Provide the [X, Y] coordinate of the cell's center where the given text is located.  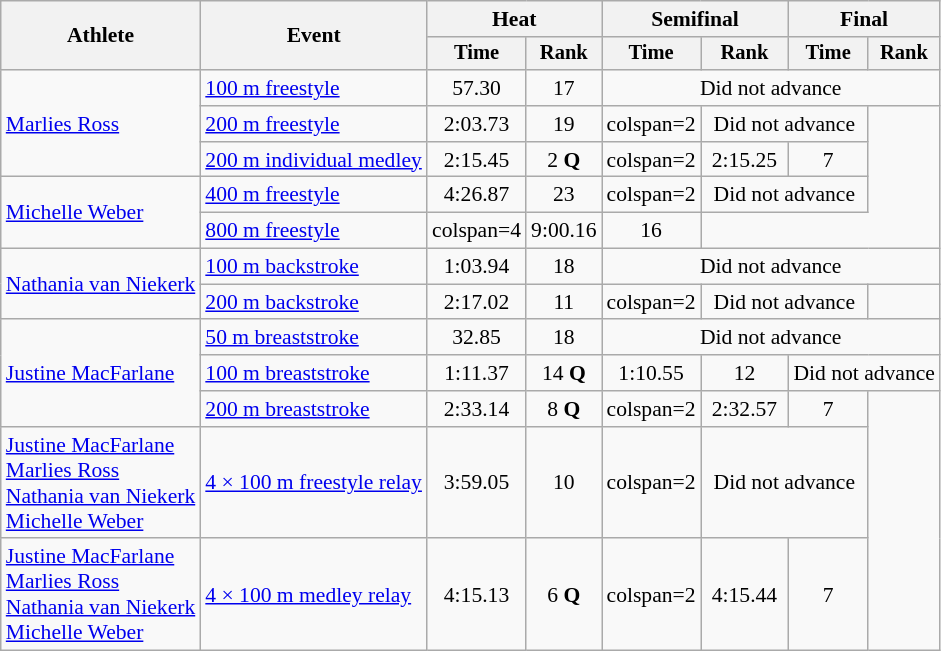
50 m breaststroke [314, 338]
11 [564, 302]
Justine MacFarlane [101, 374]
400 m freestyle [314, 195]
100 m breaststroke [314, 373]
200 m freestyle [314, 124]
800 m freestyle [314, 231]
4:15.44 [745, 595]
Event [314, 36]
100 m backstroke [314, 267]
10 [564, 483]
3:59.05 [476, 483]
Heat [514, 19]
200 m backstroke [314, 302]
2:17.02 [476, 302]
2:33.14 [476, 409]
2:32.57 [745, 409]
32.85 [476, 338]
4:26.87 [476, 195]
8 Q [564, 409]
16 [652, 231]
Athlete [101, 36]
4 × 100 m freestyle relay [314, 483]
colspan=4 [476, 231]
2:03.73 [476, 124]
200 m individual medley [314, 160]
4:15.13 [476, 595]
100 m freestyle [314, 88]
2:15.45 [476, 160]
1:03.94 [476, 267]
200 m breaststroke [314, 409]
4 × 100 m medley relay [314, 595]
Semifinal [696, 19]
19 [564, 124]
Final [864, 19]
1:11.37 [476, 373]
2 Q [564, 160]
2:15.25 [745, 160]
9:00.16 [564, 231]
Marlies Ross [101, 124]
14 Q [564, 373]
Nathania van Niekerk [101, 284]
12 [745, 373]
Michelle Weber [101, 212]
6 Q [564, 595]
57.30 [476, 88]
17 [564, 88]
23 [564, 195]
1:10.55 [652, 373]
